From the cell containing the given text, extract its center point as (X, Y) coordinate. 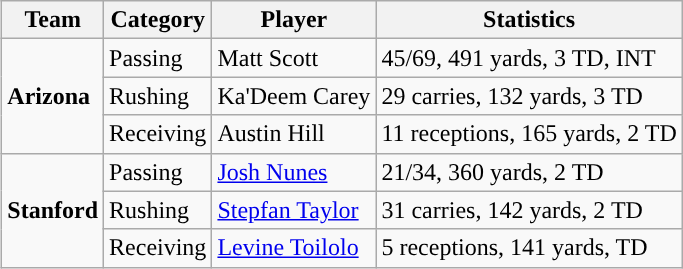
Ka'Deem Carey (294, 96)
Austin Hill (294, 134)
11 receptions, 165 yards, 2 TD (529, 134)
Team (53, 20)
21/34, 360 yards, 2 TD (529, 172)
Statistics (529, 20)
Category (158, 20)
31 carries, 142 yards, 2 TD (529, 210)
45/69, 491 yards, 3 TD, INT (529, 58)
Matt Scott (294, 58)
Stanford (53, 210)
5 receptions, 141 yards, TD (529, 248)
Stepfan Taylor (294, 210)
Player (294, 20)
Levine Toilolo (294, 248)
Arizona (53, 96)
29 carries, 132 yards, 3 TD (529, 96)
Josh Nunes (294, 172)
